Return the [x, y] coordinate for the center point of the cell that contains the specified text.  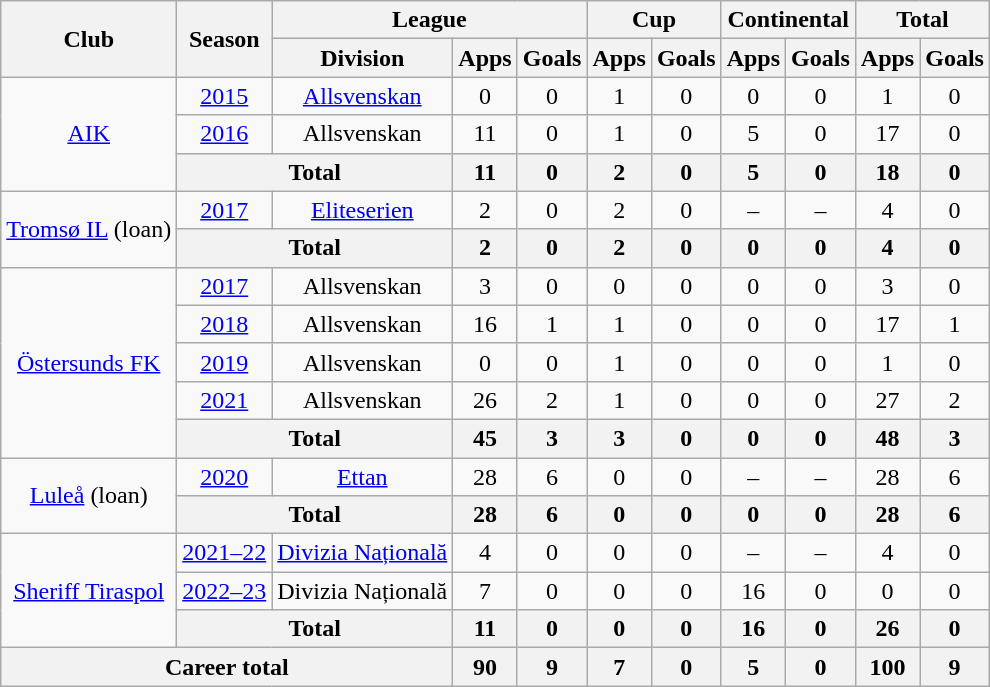
2022–23 [224, 591]
Division [362, 58]
2020 [224, 477]
League [430, 20]
2021 [224, 400]
Sheriff Tiraspol [89, 591]
2018 [224, 324]
100 [887, 667]
Continental [788, 20]
Eliteserien [362, 210]
18 [887, 172]
2015 [224, 96]
Career total [227, 667]
27 [887, 400]
2019 [224, 362]
Östersunds FK [89, 362]
2016 [224, 134]
Season [224, 39]
Ettan [362, 477]
Luleå (loan) [89, 496]
2021–22 [224, 553]
Club [89, 39]
90 [485, 667]
Cup [654, 20]
AIK [89, 134]
48 [887, 438]
45 [485, 438]
Tromsø IL (loan) [89, 229]
